Identify which cell holds the provided text, then report its [x, y] central coordinate. 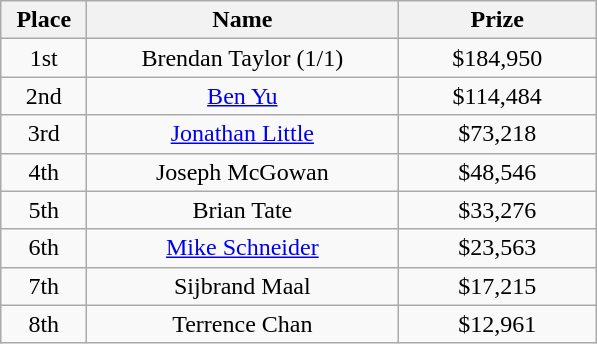
Mike Schneider [242, 248]
2nd [44, 96]
6th [44, 248]
$73,218 [498, 134]
Jonathan Little [242, 134]
Brendan Taylor (1/1) [242, 58]
$23,563 [498, 248]
Prize [498, 20]
Brian Tate [242, 210]
$17,215 [498, 286]
Terrence Chan [242, 324]
$184,950 [498, 58]
Name [242, 20]
$48,546 [498, 172]
3rd [44, 134]
$33,276 [498, 210]
8th [44, 324]
4th [44, 172]
1st [44, 58]
5th [44, 210]
Place [44, 20]
Ben Yu [242, 96]
Sijbrand Maal [242, 286]
Joseph McGowan [242, 172]
$12,961 [498, 324]
7th [44, 286]
$114,484 [498, 96]
